Return the [x, y] coordinate for the center point of the cell that contains the specified text.  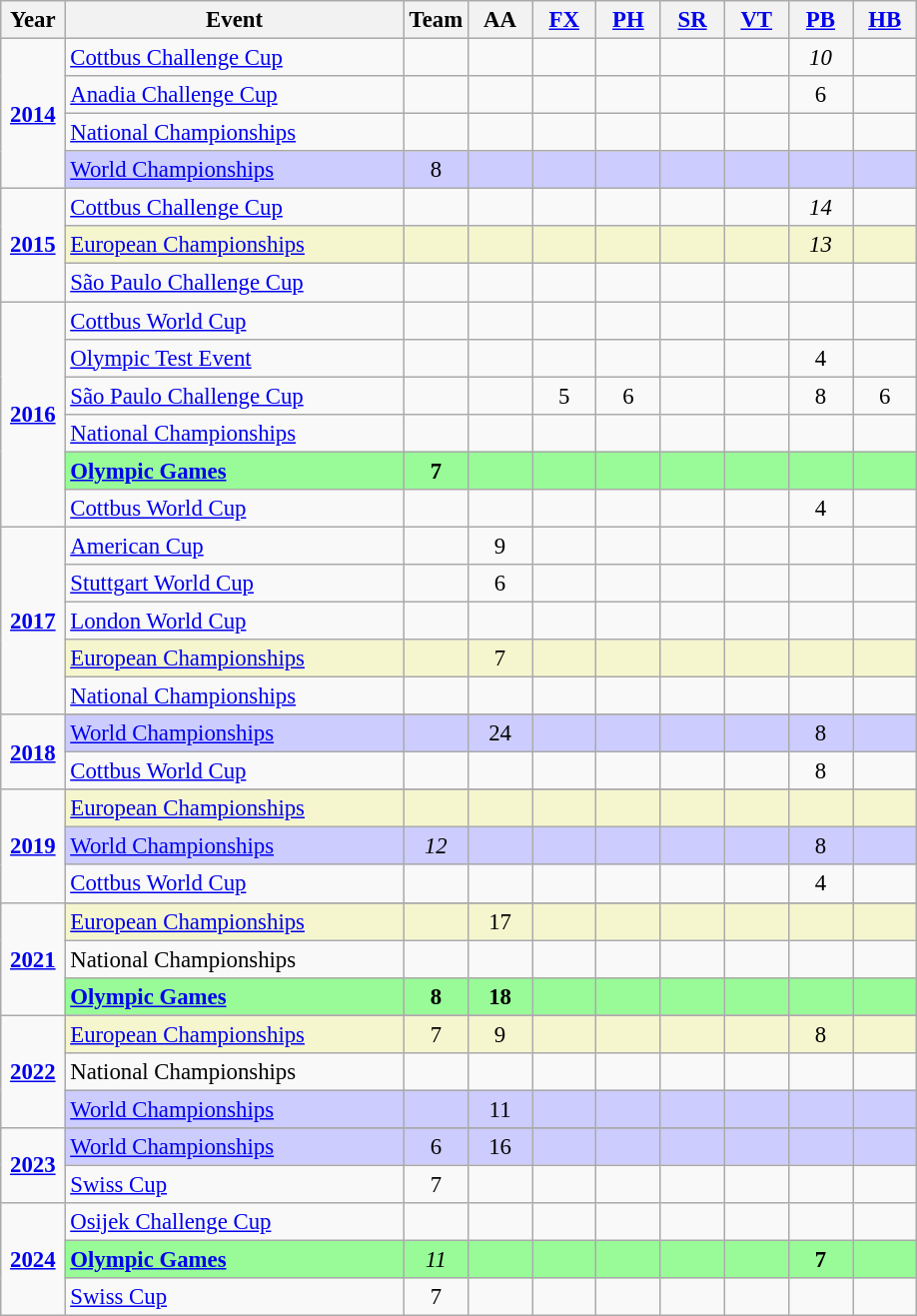
2024 [33, 1259]
American Cup [234, 546]
2015 [33, 246]
PB [820, 20]
18 [499, 996]
2016 [33, 415]
2023 [33, 1165]
2021 [33, 959]
13 [820, 245]
2017 [33, 621]
Anadia Challenge Cup [234, 95]
FX [564, 20]
17 [499, 921]
2018 [33, 751]
HB [885, 20]
12 [436, 846]
14 [820, 208]
2014 [33, 114]
Stuttgart World Cup [234, 584]
24 [499, 733]
London World Cup [234, 621]
16 [499, 1147]
Team [436, 20]
AA [499, 20]
10 [820, 58]
2022 [33, 1071]
Olympic Test Event [234, 358]
2019 [33, 845]
5 [564, 396]
Osijek Challenge Cup [234, 1222]
Year [33, 20]
SR [692, 20]
VT [756, 20]
PH [628, 20]
Event [234, 20]
